From the cell containing the given text, extract its center point as (X, Y) coordinate. 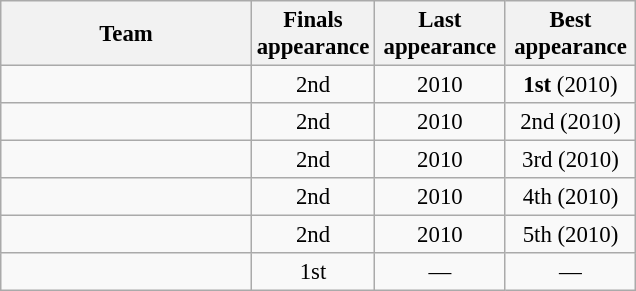
5th (2010) (570, 235)
Best appearance (570, 34)
1st (2010) (570, 85)
Finals appearance (312, 34)
2nd (2010) (570, 122)
Last appearance (440, 34)
3rd (2010) (570, 160)
Team (126, 34)
4th (2010) (570, 197)
